Output the (X, Y) coordinate of the center of the cell containing the given text.  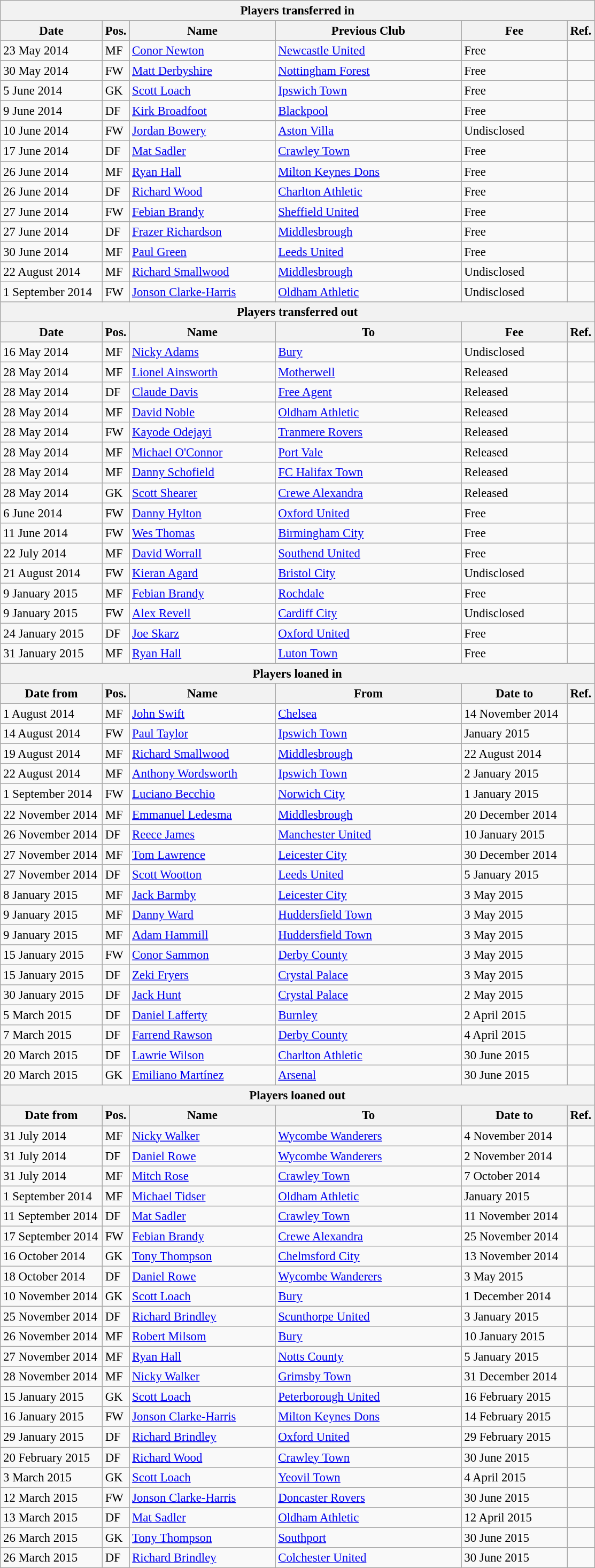
Doncaster Rovers (368, 1497)
16 February 2015 (514, 1397)
Players transferred in (297, 11)
Arsenal (368, 1075)
Kirk Broadfoot (202, 111)
30 June 2014 (51, 252)
Southend United (368, 553)
Danny Hylton (202, 513)
Southport (368, 1538)
Tranmere Rovers (368, 432)
Lionel Ainsworth (202, 372)
Scunthorpe United (368, 1317)
29 January 2015 (51, 1437)
14 February 2015 (514, 1417)
Luton Town (368, 654)
5 March 2015 (51, 1015)
3 January 2015 (514, 1317)
Alex Revell (202, 614)
Claude Davis (202, 392)
Emiliano Martínez (202, 1075)
Motherwell (368, 372)
Yeovil Town (368, 1477)
Adam Hammill (202, 935)
1 August 2014 (51, 714)
Scott Wootton (202, 874)
Jordan Bowery (202, 131)
2 January 2015 (514, 774)
Lawrie Wilson (202, 1055)
2 April 2015 (514, 1015)
Michael O'Connor (202, 453)
Matt Derbyshire (202, 71)
Joe Skarz (202, 633)
13 November 2014 (514, 1256)
Paul Green (202, 252)
Previous Club (368, 31)
3 March 2015 (51, 1477)
30 December 2014 (514, 855)
20 February 2015 (51, 1457)
20 December 2014 (514, 814)
11 September 2014 (51, 1216)
Jack Hunt (202, 995)
Notts County (368, 1357)
Colchester United (368, 1558)
Players loaned in (297, 674)
Free Agent (368, 392)
10 June 2014 (51, 131)
Aston Villa (368, 131)
Kayode Odejayi (202, 432)
Conor Newton (202, 51)
21 August 2014 (51, 573)
Paul Taylor (202, 734)
30 January 2015 (51, 995)
8 January 2015 (51, 895)
Burnley (368, 1015)
Nicky Adams (202, 352)
16 May 2014 (51, 352)
7 October 2014 (514, 1176)
From (368, 694)
Michael Tidser (202, 1196)
23 May 2014 (51, 51)
Jack Barmby (202, 895)
22 July 2014 (51, 553)
24 January 2015 (51, 633)
Zeki Fryers (202, 975)
13 March 2015 (51, 1517)
11 November 2014 (514, 1216)
12 March 2015 (51, 1497)
5 June 2014 (51, 91)
Scott Shearer (202, 493)
Peterborough United (368, 1397)
Conor Sammon (202, 955)
7 March 2015 (51, 1035)
14 November 2014 (514, 714)
Newcastle United (368, 51)
31 January 2015 (51, 654)
Birmingham City (368, 533)
Nottingham Forest (368, 71)
19 August 2014 (51, 754)
John Swift (202, 714)
31 December 2014 (514, 1377)
FC Halifax Town (368, 473)
Frazer Richardson (202, 231)
16 October 2014 (51, 1256)
14 August 2014 (51, 734)
Players loaned out (297, 1096)
Mitch Rose (202, 1176)
6 June 2014 (51, 513)
22 November 2014 (51, 814)
Kieran Agard (202, 573)
Daniel Lafferty (202, 1015)
2 May 2015 (514, 995)
Cardiff City (368, 614)
Luciano Becchio (202, 794)
29 February 2015 (514, 1437)
28 November 2014 (51, 1377)
Danny Schofield (202, 473)
Players transferred out (297, 312)
16 January 2015 (51, 1417)
Farrend Rawson (202, 1035)
Emmanuel Ledesma (202, 814)
12 April 2015 (514, 1517)
Grimsby Town (368, 1377)
Tom Lawrence (202, 855)
11 June 2014 (51, 533)
Anthony Wordsworth (202, 774)
4 November 2014 (514, 1136)
Robert Milsom (202, 1337)
Reece James (202, 834)
Chelsea (368, 714)
Norwich City (368, 794)
Port Vale (368, 453)
David Noble (202, 413)
Danny Ward (202, 915)
17 June 2014 (51, 151)
30 May 2014 (51, 71)
9 June 2014 (51, 111)
Bristol City (368, 573)
10 November 2014 (51, 1297)
Rochdale (368, 593)
Manchester United (368, 834)
17 September 2014 (51, 1236)
1 January 2015 (514, 794)
2 November 2014 (514, 1156)
Blackpool (368, 111)
Sheffield United (368, 212)
Chelmsford City (368, 1256)
1 December 2014 (514, 1297)
David Worrall (202, 553)
Wes Thomas (202, 533)
18 October 2014 (51, 1276)
